Return the (x, y) coordinate for the center point of the cell that contains the specified text.  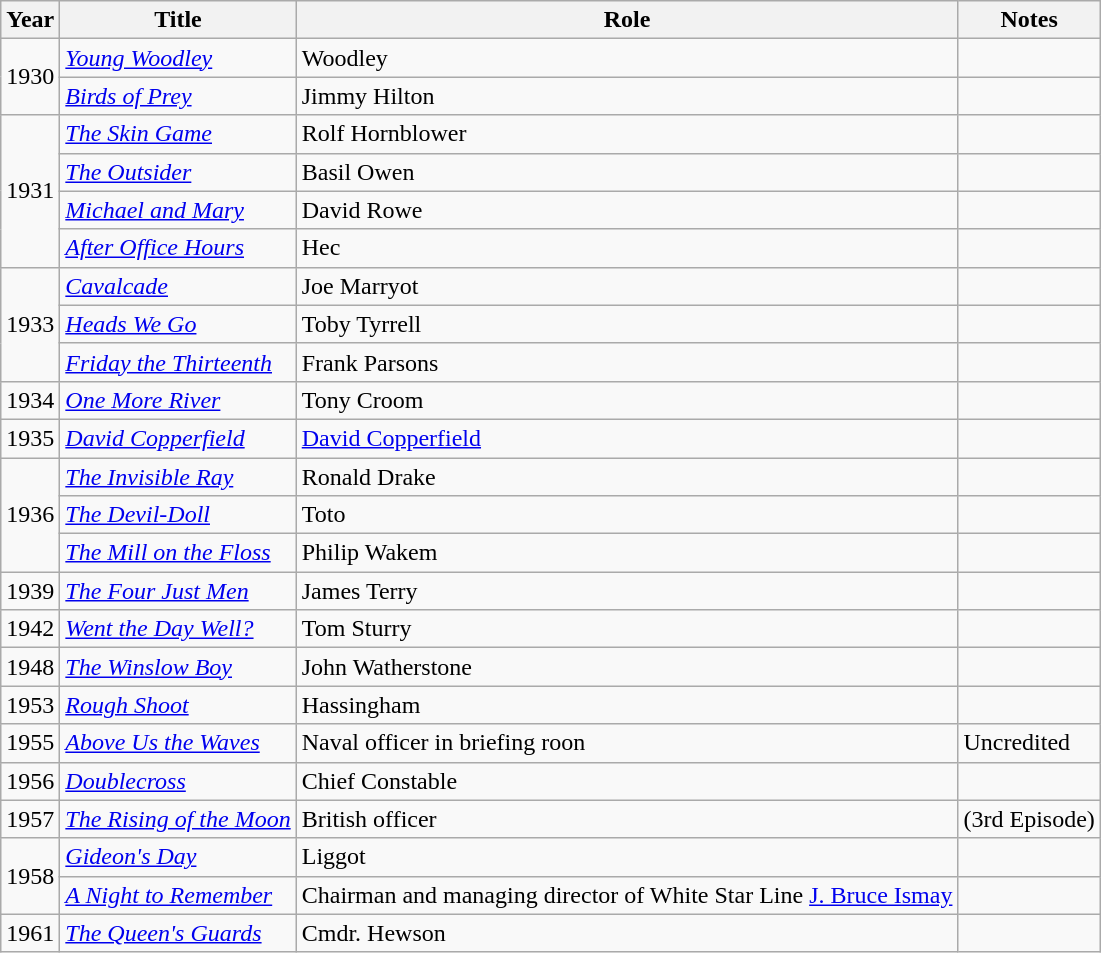
One More River (178, 400)
British officer (627, 819)
1931 (30, 191)
Hassingham (627, 705)
Toby Tyrrell (627, 324)
1935 (30, 438)
Philip Wakem (627, 553)
Chief Constable (627, 781)
Doublecross (178, 781)
Tom Sturry (627, 629)
1942 (30, 629)
Gideon's Day (178, 857)
1939 (30, 591)
Friday the Thirteenth (178, 362)
1933 (30, 324)
1930 (30, 77)
The Four Just Men (178, 591)
The Rising of the Moon (178, 819)
Rolf Hornblower (627, 134)
James Terry (627, 591)
1955 (30, 743)
Tony Croom (627, 400)
Year (30, 20)
1957 (30, 819)
Heads We Go (178, 324)
Title (178, 20)
The Winslow Boy (178, 667)
Notes (1029, 20)
Naval officer in briefing roon (627, 743)
Cmdr. Hewson (627, 933)
1953 (30, 705)
The Devil-Doll (178, 515)
Rough Shoot (178, 705)
The Skin Game (178, 134)
Birds of Prey (178, 96)
1936 (30, 515)
Michael and Mary (178, 210)
Role (627, 20)
Young Woodley (178, 58)
The Invisible Ray (178, 477)
Cavalcade (178, 286)
Toto (627, 515)
Basil Owen (627, 172)
Liggot (627, 857)
The Mill on the Floss (178, 553)
Frank Parsons (627, 362)
1961 (30, 933)
The Queen's Guards (178, 933)
1956 (30, 781)
1958 (30, 876)
Went the Day Well? (178, 629)
(3rd Episode) (1029, 819)
Jimmy Hilton (627, 96)
After Office Hours (178, 248)
1948 (30, 667)
Chairman and managing director of White Star Line J. Bruce Ismay (627, 895)
John Watherstone (627, 667)
Woodley (627, 58)
Above Us the Waves (178, 743)
Ronald Drake (627, 477)
Joe Marryot (627, 286)
David Rowe (627, 210)
The Outsider (178, 172)
Hec (627, 248)
Uncredited (1029, 743)
A Night to Remember (178, 895)
1934 (30, 400)
